Locate the cell with the specified text and output its (X, Y) center coordinate. 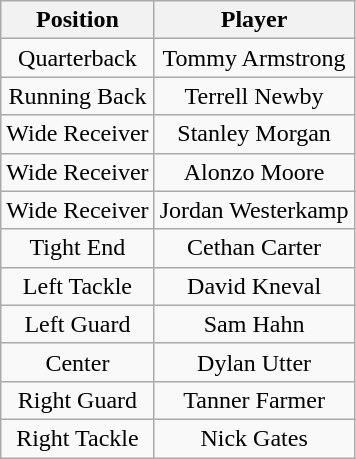
Cethan Carter (254, 248)
Left Guard (78, 324)
Left Tackle (78, 286)
Jordan Westerkamp (254, 210)
Tanner Farmer (254, 400)
Alonzo Moore (254, 172)
Sam Hahn (254, 324)
Running Back (78, 96)
Terrell Newby (254, 96)
Player (254, 20)
David Kneval (254, 286)
Position (78, 20)
Stanley Morgan (254, 134)
Right Tackle (78, 438)
Center (78, 362)
Quarterback (78, 58)
Tommy Armstrong (254, 58)
Tight End (78, 248)
Dylan Utter (254, 362)
Right Guard (78, 400)
Nick Gates (254, 438)
